Provide the (x, y) coordinate of the cell's center where the given text is located.  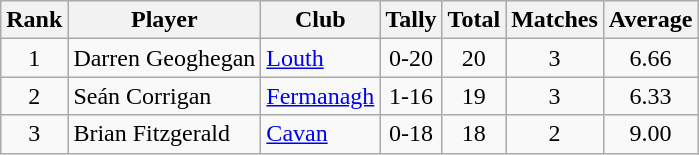
0-18 (411, 134)
Seán Corrigan (164, 96)
1-16 (411, 96)
9.00 (650, 134)
Brian Fitzgerald (164, 134)
Tally (411, 20)
18 (474, 134)
Club (320, 20)
20 (474, 58)
Louth (320, 58)
6.66 (650, 58)
Cavan (320, 134)
0-20 (411, 58)
1 (34, 58)
Matches (555, 20)
Fermanagh (320, 96)
19 (474, 96)
6.33 (650, 96)
Player (164, 20)
Total (474, 20)
Rank (34, 20)
Darren Geoghegan (164, 58)
Average (650, 20)
